Capture the cell that displays the provided text and extract its (X, Y) central coordinate. 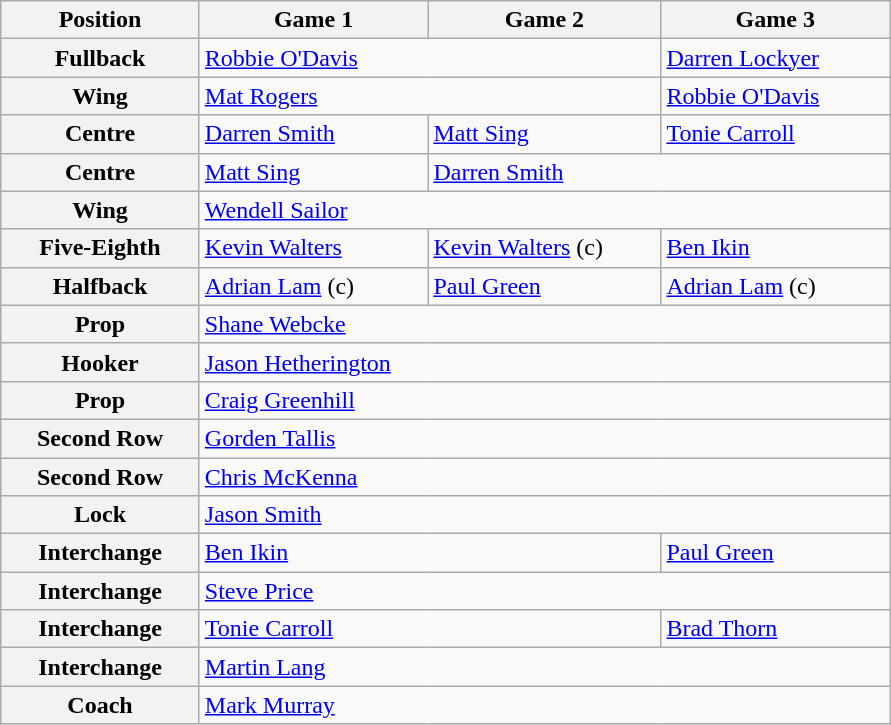
Lock (100, 515)
Gorden Tallis (544, 438)
Steve Price (544, 591)
Position (100, 20)
Game 1 (314, 20)
Martin Lang (544, 667)
Game 2 (544, 20)
Darren Lockyer (776, 58)
Coach (100, 705)
Hooker (100, 362)
Mark Murray (544, 705)
Jason Smith (544, 515)
Brad Thorn (776, 629)
Fullback (100, 58)
Halfback (100, 286)
Kevin Walters (314, 248)
Five-Eighth (100, 248)
Game 3 (776, 20)
Mat Rogers (430, 96)
Chris McKenna (544, 477)
Craig Greenhill (544, 400)
Shane Webcke (544, 324)
Jason Hetherington (544, 362)
Wendell Sailor (544, 210)
Kevin Walters (c) (544, 248)
